Output the (X, Y) coordinate of the center of the cell containing the given text.  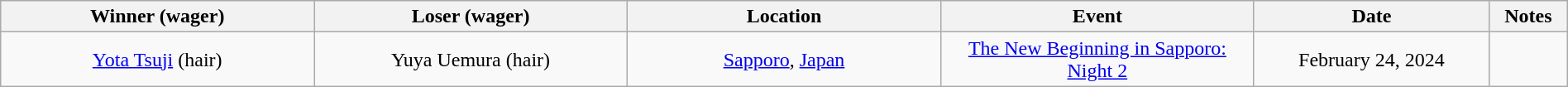
Winner (wager) (157, 17)
Yuya Uemura (hair) (471, 60)
Notes (1528, 17)
Sapporo, Japan (784, 60)
Date (1371, 17)
Loser (wager) (471, 17)
Location (784, 17)
Event (1097, 17)
Yota Tsuji (hair) (157, 60)
The New Beginning in Sapporo: Night 2 (1097, 60)
February 24, 2024 (1371, 60)
